Output the [X, Y] coordinate of the center of the cell containing the given text.  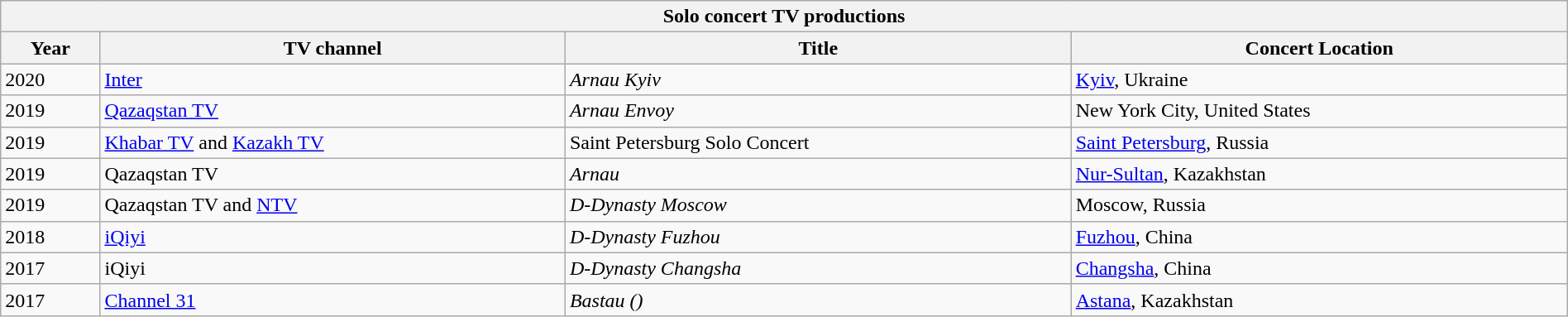
Changsha, China [1319, 268]
New York City, United States [1319, 111]
Arnau Kyiv [818, 79]
Arnau Envoy [818, 111]
Saint Petersburg, Russia [1319, 142]
2020 [50, 79]
TV channel [332, 48]
D-Dynasty Fuzhou [818, 237]
Moscow, Russia [1319, 205]
Nur-Sultan, Kazakhstan [1319, 174]
Saint Petersburg Solo Concert [818, 142]
Arnau [818, 174]
Year [50, 48]
Astana, Kazakhstan [1319, 300]
Solo concert TV productions [784, 17]
D-Dynasty Changsha [818, 268]
Inter [332, 79]
Fuzhou, China [1319, 237]
D-Dynasty Moscow [818, 205]
Kyiv, Ukraine [1319, 79]
Bastau () [818, 300]
Concert Location [1319, 48]
Qazaqstan TV and NTV [332, 205]
2018 [50, 237]
Khabar TV and Kazakh TV [332, 142]
Channel 31 [332, 300]
Title [818, 48]
